Find where the given text appears and provide that cell's center as (X, Y) coordinate. 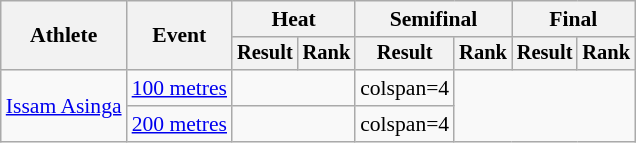
200 metres (180, 124)
100 metres (180, 88)
Final (574, 19)
Heat (294, 19)
Semifinal (434, 19)
Event (180, 36)
Athlete (64, 36)
Issam Asinga (64, 106)
